Provide the (x, y) coordinate of the cell's center where the given text is located.  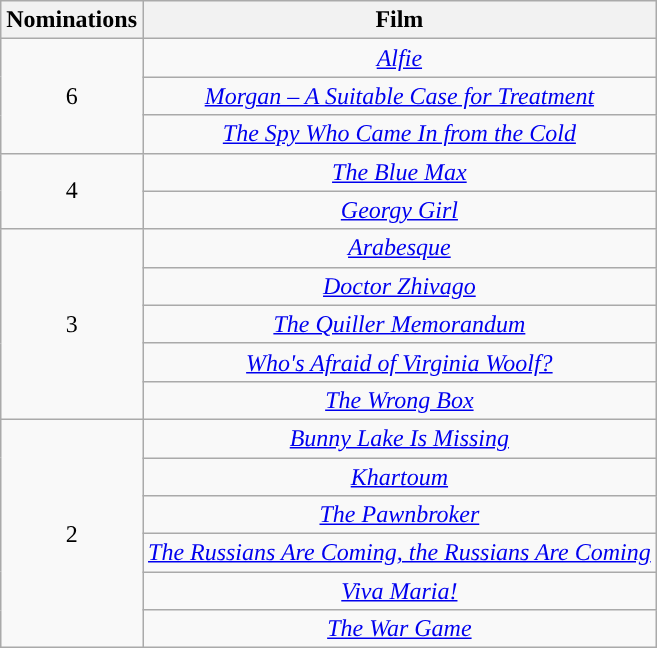
4 (72, 191)
Bunny Lake Is Missing (399, 438)
2 (72, 533)
The Russians Are Coming, the Russians Are Coming (399, 553)
Alfie (399, 58)
Arabesque (399, 248)
The Quiller Memorandum (399, 324)
Doctor Zhivago (399, 286)
Who's Afraid of Virginia Woolf? (399, 362)
Khartoum (399, 477)
Film (399, 20)
The Pawnbroker (399, 515)
Viva Maria! (399, 591)
The Blue Max (399, 172)
3 (72, 324)
Georgy Girl (399, 210)
6 (72, 96)
Nominations (72, 20)
The Wrong Box (399, 400)
The Spy Who Came In from the Cold (399, 134)
Morgan – A Suitable Case for Treatment (399, 96)
The War Game (399, 629)
